Output the [X, Y] coordinate of the center of the cell containing the given text.  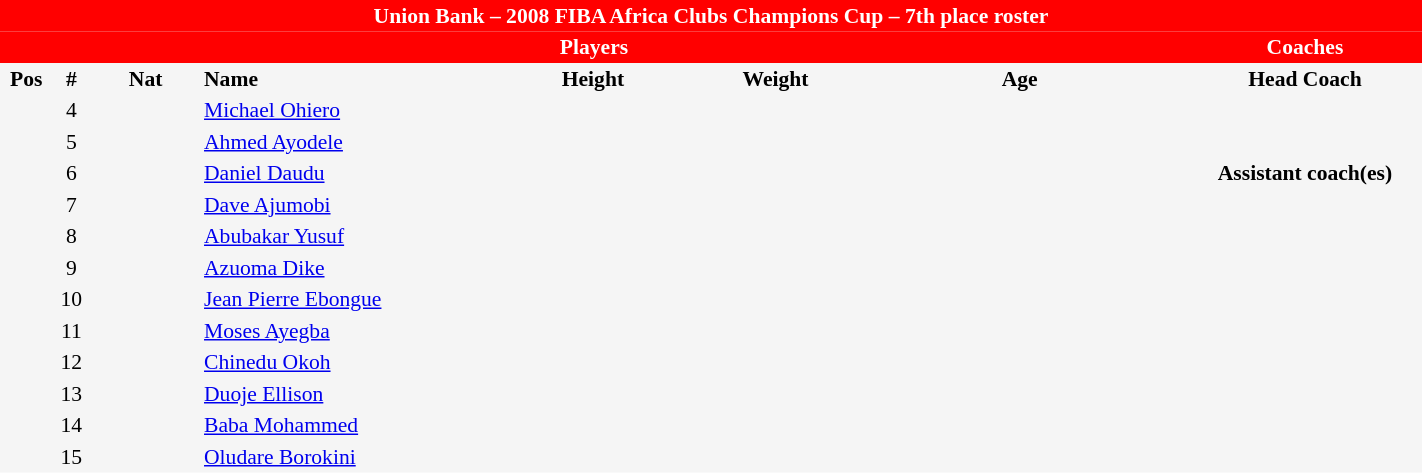
6 [71, 174]
Azuoma Dike [344, 268]
Daniel Daudu [344, 174]
Abubakar Yusuf [344, 236]
8 [71, 236]
Height [592, 79]
13 [71, 394]
Age [1020, 79]
Assistant coach(es) [1305, 174]
5 [71, 142]
11 [71, 331]
Pos [26, 79]
4 [71, 110]
Moses Ayegba [344, 331]
Head Coach [1305, 79]
14 [71, 426]
10 [71, 300]
12 [71, 362]
Ahmed Ayodele [344, 142]
Baba Mohammed [344, 426]
Chinedu Okoh [344, 362]
Weight [776, 79]
9 [71, 268]
Coaches [1305, 48]
# [71, 79]
Players [594, 48]
Name [344, 79]
Nat [146, 79]
Union Bank – 2008 FIBA Africa Clubs Champions Cup – 7th place roster [711, 16]
7 [71, 205]
Dave Ajumobi [344, 205]
Jean Pierre Ebongue [344, 300]
Michael Ohiero [344, 110]
Duoje Ellison [344, 394]
Oludare Borokini [344, 457]
15 [71, 457]
